Return (x, y) of the center of cell containing provided text 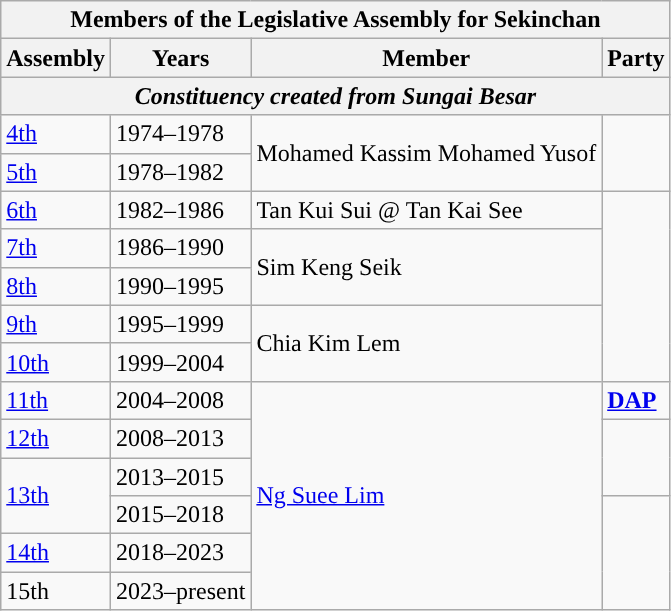
9th (56, 324)
Constituency created from Sungai Besar (336, 96)
2023–present (180, 591)
Member (426, 58)
Party (636, 58)
1990–1995 (180, 286)
1974–1978 (180, 134)
Sim Keng Seik (426, 267)
8th (56, 286)
4th (56, 134)
1978–1982 (180, 172)
5th (56, 172)
1999–2004 (180, 362)
Years (180, 58)
15th (56, 591)
14th (56, 553)
Chia Kim Lem (426, 343)
Assembly (56, 58)
13th (56, 496)
6th (56, 210)
2015–2018 (180, 515)
Mohamed Kassim Mohamed Yusof (426, 153)
2004–2008 (180, 400)
1986–1990 (180, 248)
10th (56, 362)
2013–2015 (180, 477)
12th (56, 438)
Ng Suee Lim (426, 495)
DAP (636, 400)
1995–1999 (180, 324)
Members of the Legislative Assembly for Sekinchan (336, 20)
1982–1986 (180, 210)
2008–2013 (180, 438)
Tan Kui Sui @ Tan Kai See (426, 210)
2018–2023 (180, 553)
11th (56, 400)
7th (56, 248)
